Output the [X, Y] coordinate of the center of the cell containing the given text.  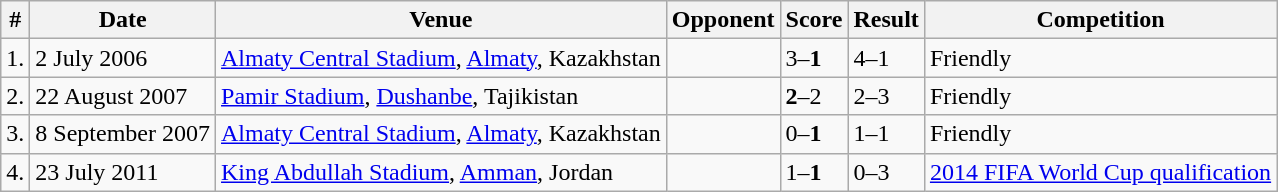
2–2 [814, 96]
King Abdullah Stadium, Amman, Jordan [442, 172]
23 July 2011 [123, 172]
Date [123, 20]
4–1 [886, 58]
2–3 [886, 96]
# [16, 20]
Result [886, 20]
3. [16, 134]
3–1 [814, 58]
0–3 [886, 172]
Pamir Stadium, Dushanbe, Tajikistan [442, 96]
2. [16, 96]
2 July 2006 [123, 58]
Competition [1100, 20]
Score [814, 20]
Opponent [723, 20]
Venue [442, 20]
0–1 [814, 134]
4. [16, 172]
2014 FIFA World Cup qualification [1100, 172]
22 August 2007 [123, 96]
1. [16, 58]
8 September 2007 [123, 134]
